Capture the cell that displays the provided text and extract its [X, Y] central coordinate. 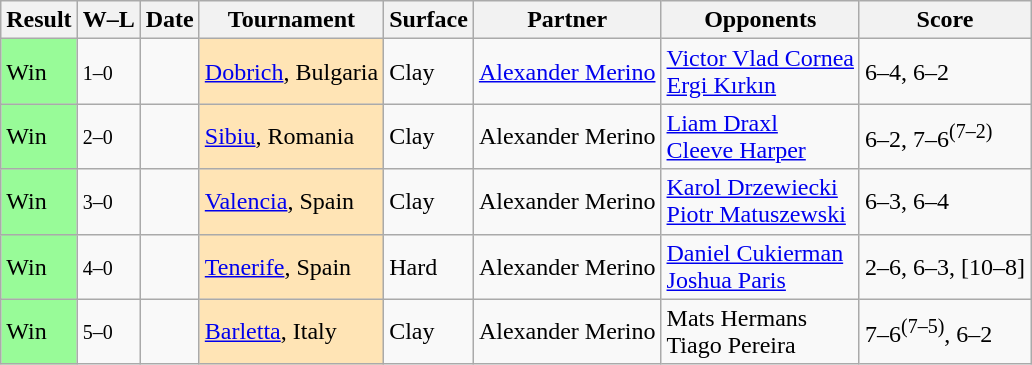
Barletta, Italy [291, 332]
Score [944, 20]
Partner [567, 20]
4–0 [108, 266]
Karol Drzewiecki Piotr Matuszewski [760, 202]
Sibiu, Romania [291, 136]
2–6, 6–3, [10–8] [944, 266]
Valencia, Spain [291, 202]
6–3, 6–4 [944, 202]
1–0 [108, 72]
Daniel Cukierman Joshua Paris [760, 266]
2–0 [108, 136]
5–0 [108, 332]
Hard [429, 266]
Liam Draxl Cleeve Harper [760, 136]
Victor Vlad Cornea Ergi Kırkın [760, 72]
Result [39, 20]
3–0 [108, 202]
Surface [429, 20]
Opponents [760, 20]
Tournament [291, 20]
W–L [108, 20]
Dobrich, Bulgaria [291, 72]
Mats Hermans Tiago Pereira [760, 332]
6–4, 6–2 [944, 72]
7–6(7–5), 6–2 [944, 332]
Tenerife, Spain [291, 266]
Date [170, 20]
6–2, 7–6(7–2) [944, 136]
